Determine the [X, Y] coordinate at the center of the cell enclosing the given text.  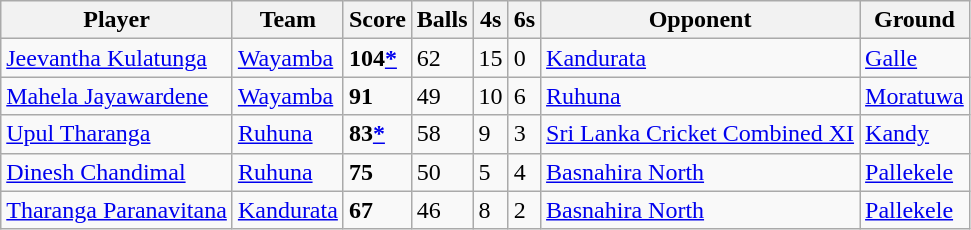
2 [524, 210]
67 [377, 210]
Jeevantha Kulatunga [117, 58]
Mahela Jayawardene [117, 96]
Dinesh Chandimal [117, 172]
4 [524, 172]
10 [490, 96]
50 [442, 172]
Sri Lanka Cricket Combined XI [700, 134]
3 [524, 134]
9 [490, 134]
Team [288, 20]
Galle [915, 58]
49 [442, 96]
Opponent [700, 20]
83* [377, 134]
5 [490, 172]
58 [442, 134]
Tharanga Paranavitana [117, 210]
Upul Tharanga [117, 134]
91 [377, 96]
104* [377, 58]
Balls [442, 20]
46 [442, 210]
Player [117, 20]
Kandy [915, 134]
6s [524, 20]
4s [490, 20]
75 [377, 172]
Score [377, 20]
0 [524, 58]
6 [524, 96]
8 [490, 210]
Ground [915, 20]
15 [490, 58]
Moratuwa [915, 96]
62 [442, 58]
